Extract the [x, y] coordinate from the center of the cell holding the provided text.  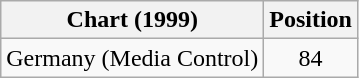
Chart (1999) [132, 20]
Position [311, 20]
84 [311, 58]
Germany (Media Control) [132, 58]
